Scan for the cell matching the given text and deliver its [X, Y] coordinate at center. 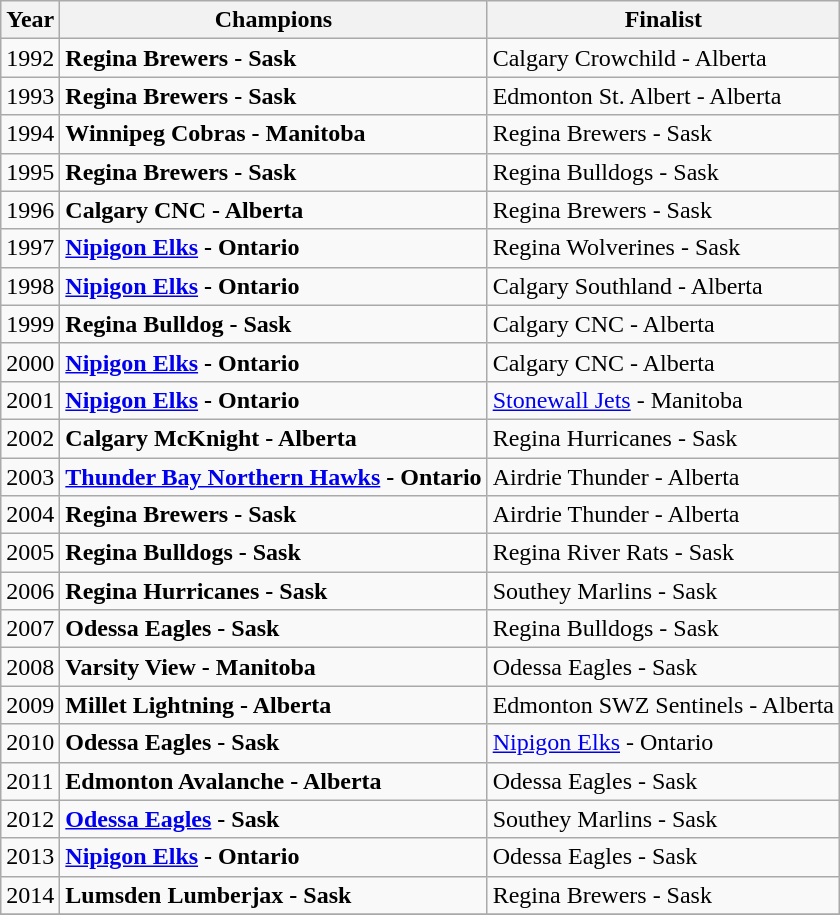
2009 [30, 705]
1994 [30, 134]
2014 [30, 895]
2008 [30, 667]
2013 [30, 857]
2001 [30, 400]
2011 [30, 781]
Finalist [663, 20]
Edmonton SWZ Sentinels - Alberta [663, 705]
Edmonton Avalanche - Alberta [274, 781]
Calgary Southland - Alberta [663, 286]
1992 [30, 58]
1999 [30, 324]
2005 [30, 553]
2012 [30, 819]
Year [30, 20]
1996 [30, 210]
Lumsden Lumberjax - Sask [274, 895]
Stonewall Jets - Manitoba [663, 400]
Millet Lightning - Alberta [274, 705]
Calgary Crowchild - Alberta [663, 58]
2000 [30, 362]
Calgary McKnight - Alberta [274, 438]
2004 [30, 515]
Winnipeg Cobras - Manitoba [274, 134]
1995 [30, 172]
1998 [30, 286]
2006 [30, 591]
1993 [30, 96]
Champions [274, 20]
Edmonton St. Albert - Alberta [663, 96]
1997 [30, 248]
Regina Wolverines - Sask [663, 248]
2010 [30, 743]
Regina Bulldog - Sask [274, 324]
2003 [30, 477]
Thunder Bay Northern Hawks - Ontario [274, 477]
2002 [30, 438]
2007 [30, 629]
Varsity View - Manitoba [274, 667]
Regina River Rats - Sask [663, 553]
